From the cell containing the given text, extract its center point as [x, y] coordinate. 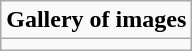
Gallery of images [96, 20]
